For the text-containing cell, return its midpoint in (x, y) coordinate format. 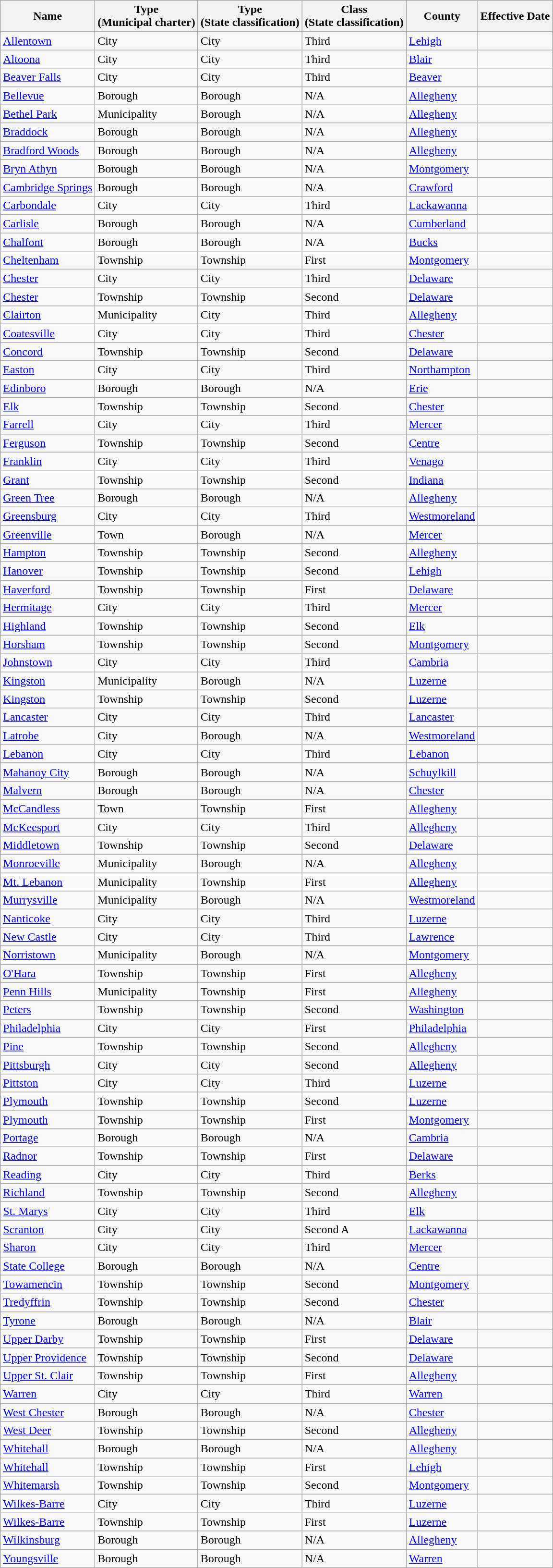
Pittsburgh (48, 1065)
Cumberland (442, 223)
Farrell (48, 425)
Mahanoy City (48, 772)
Bryn Athyn (48, 169)
Penn Hills (48, 992)
Monroeville (48, 864)
Class(State classification) (354, 16)
Scranton (48, 1229)
Youngsville (48, 1558)
St. Marys (48, 1211)
Reading (48, 1175)
Richland (48, 1193)
Mt. Lebanon (48, 882)
Greenville (48, 535)
County (442, 16)
O'Hara (48, 973)
Highland (48, 626)
Malvern (48, 790)
Johnstown (48, 662)
Pittston (48, 1083)
Lawrence (442, 937)
Schuylkill (442, 772)
Berks (442, 1175)
Norristown (48, 955)
Tredyffrin (48, 1302)
Ferguson (48, 443)
McCandless (48, 808)
Upper St. Clair (48, 1375)
Second A (354, 1229)
Pine (48, 1046)
Northampton (442, 370)
Franklin (48, 461)
West Deer (48, 1431)
Cheltenham (48, 260)
Bellevue (48, 96)
Carlisle (48, 223)
Beaver (442, 77)
Concord (48, 352)
Braddock (48, 132)
Haverford (48, 589)
Horsham (48, 644)
Edinboro (48, 388)
Venago (442, 461)
Bradford Woods (48, 150)
Bucks (442, 242)
Crawford (442, 187)
Greensburg (48, 516)
Portage (48, 1138)
Type(State classification) (250, 16)
Hermitage (48, 608)
Hampton (48, 553)
Beaver Falls (48, 77)
New Castle (48, 937)
Clairton (48, 315)
Upper Darby (48, 1339)
Nanticoke (48, 919)
Peters (48, 1010)
Altoona (48, 59)
Sharon (48, 1248)
McKeesport (48, 827)
Washington (442, 1010)
Towamencin (48, 1284)
Carbondale (48, 205)
West Chester (48, 1412)
Erie (442, 388)
Whitemarsh (48, 1485)
Type(Municipal charter) (146, 16)
Wilkinsburg (48, 1540)
Coatesville (48, 333)
Indiana (442, 479)
Tyrone (48, 1321)
Murrysville (48, 900)
Green Tree (48, 498)
Bethel Park (48, 114)
Chalfont (48, 242)
Effective Date (515, 16)
Hanover (48, 571)
Grant (48, 479)
Latrobe (48, 735)
Easton (48, 370)
Name (48, 16)
Middletown (48, 845)
Cambridge Springs (48, 187)
State College (48, 1266)
Allentown (48, 41)
Radnor (48, 1156)
Upper Providence (48, 1357)
